Identify which cell holds the provided text, then report its [x, y] central coordinate. 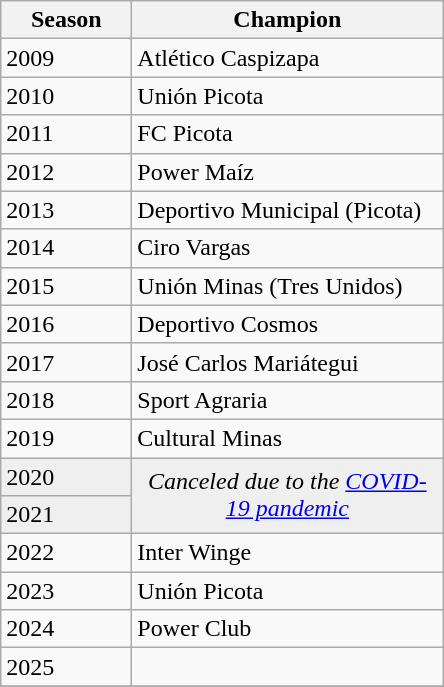
Unión Minas (Tres Unidos) [288, 286]
2023 [66, 591]
2019 [66, 438]
José Carlos Mariátegui [288, 362]
2012 [66, 172]
2017 [66, 362]
2018 [66, 400]
2020 [66, 477]
2016 [66, 324]
2009 [66, 58]
Inter Winge [288, 553]
2025 [66, 667]
2014 [66, 248]
2011 [66, 134]
2015 [66, 286]
Cultural Minas [288, 438]
Season [66, 20]
2022 [66, 553]
FC Picota [288, 134]
2021 [66, 515]
Champion [288, 20]
2013 [66, 210]
Power Club [288, 629]
Power Maíz [288, 172]
Sport Agraria [288, 400]
2010 [66, 96]
2024 [66, 629]
Deportivo Municipal (Picota) [288, 210]
Deportivo Cosmos [288, 324]
Atlético Caspizapa [288, 58]
Ciro Vargas [288, 248]
Canceled due to the COVID-19 pandemic [288, 496]
